Locate the cell with the specified text and output its (x, y) center coordinate. 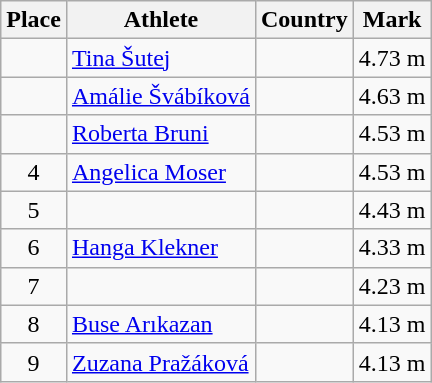
Tina Šutej (160, 58)
Angelica Moser (160, 172)
8 (34, 324)
Mark (392, 20)
4.33 m (392, 248)
5 (34, 210)
4 (34, 172)
Place (34, 20)
4.43 m (392, 210)
4.73 m (392, 58)
Roberta Bruni (160, 134)
Buse Arıkazan (160, 324)
Hanga Klekner (160, 248)
7 (34, 286)
Athlete (160, 20)
4.23 m (392, 286)
9 (34, 362)
Zuzana Pražáková (160, 362)
4.63 m (392, 96)
Country (304, 20)
6 (34, 248)
Amálie Švábíková (160, 96)
